Extract the [X, Y] coordinate from the center of the cell holding the provided text.  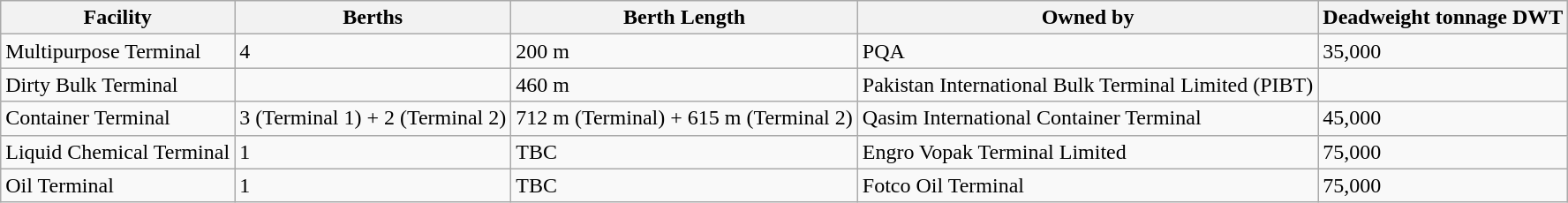
Pakistan International Bulk Terminal Limited (PIBT) [1088, 85]
200 m [684, 51]
45,000 [1443, 118]
Qasim International Container Terminal [1088, 118]
Owned by [1088, 18]
Facility [118, 18]
Fotco Oil Terminal [1088, 185]
35,000 [1443, 51]
Oil Terminal [118, 185]
Berths [373, 18]
Multipurpose Terminal [118, 51]
712 m (Terminal) + 615 m (Terminal 2) [684, 118]
4 [373, 51]
Dirty Bulk Terminal [118, 85]
Engro Vopak Terminal Limited [1088, 152]
Deadweight tonnage DWT [1443, 18]
PQA [1088, 51]
460 m [684, 85]
Container Terminal [118, 118]
Liquid Chemical Terminal [118, 152]
3 (Terminal 1) + 2 (Terminal 2) [373, 118]
Berth Length [684, 18]
